Extract the (x, y) coordinate from the center of the cell holding the provided text.  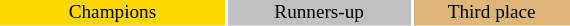
Third place (492, 13)
Runners-up (319, 13)
Champions (112, 13)
